Extract the (X, Y) coordinate from the center of the cell holding the provided text.  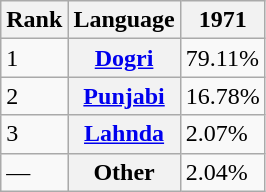
Lahnda (124, 134)
3 (34, 134)
2.04% (222, 172)
Other (124, 172)
1 (34, 58)
79.11% (222, 58)
2 (34, 96)
2.07% (222, 134)
Language (124, 20)
— (34, 172)
Punjabi (124, 96)
Rank (34, 20)
16.78% (222, 96)
1971 (222, 20)
Dogri (124, 58)
